Extract the (x, y) coordinate from the center of the cell holding the provided text.  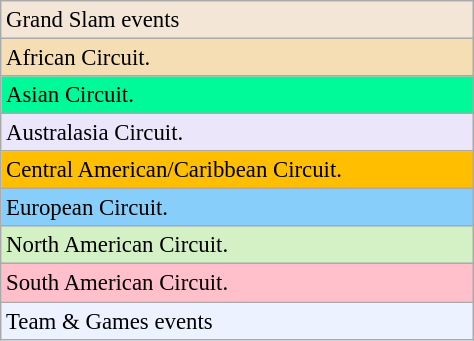
South American Circuit. (237, 283)
Team & Games events (237, 321)
North American Circuit. (237, 245)
African Circuit. (237, 58)
Asian Circuit. (237, 95)
European Circuit. (237, 208)
Australasia Circuit. (237, 133)
Grand Slam events (237, 20)
Central American/Caribbean Circuit. (237, 170)
